Find where the given text appears and provide that cell's center as (x, y) coordinate. 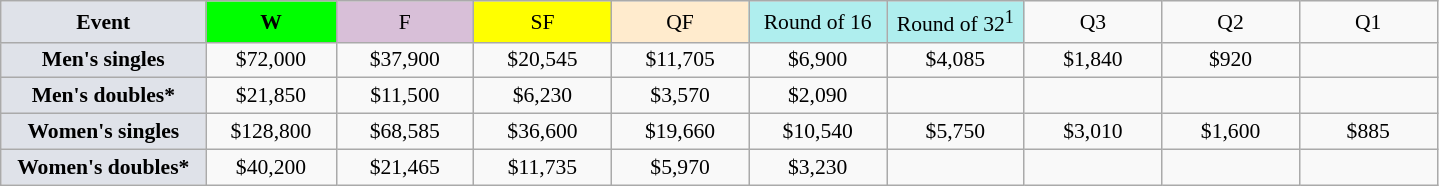
$885 (1368, 132)
Women's doubles* (104, 167)
SF (543, 22)
$5,970 (680, 167)
$11,735 (543, 167)
$3,570 (680, 96)
Round of 321 (955, 22)
$37,900 (405, 60)
Men's doubles* (104, 96)
$3,230 (818, 167)
$128,800 (271, 132)
$21,465 (405, 167)
$3,010 (1093, 132)
$21,850 (271, 96)
$6,230 (543, 96)
$2,090 (818, 96)
$6,900 (818, 60)
$40,200 (271, 167)
$72,000 (271, 60)
$10,540 (818, 132)
$5,750 (955, 132)
Round of 16 (818, 22)
Q1 (1368, 22)
F (405, 22)
$11,705 (680, 60)
Men's singles (104, 60)
$11,500 (405, 96)
Q3 (1093, 22)
QF (680, 22)
$920 (1231, 60)
$1,600 (1231, 132)
Women's singles (104, 132)
$20,545 (543, 60)
$4,085 (955, 60)
Q2 (1231, 22)
$1,840 (1093, 60)
W (271, 22)
Event (104, 22)
$36,600 (543, 132)
$19,660 (680, 132)
$68,585 (405, 132)
